Find where the given text appears and provide that cell's center as [X, Y] coordinate. 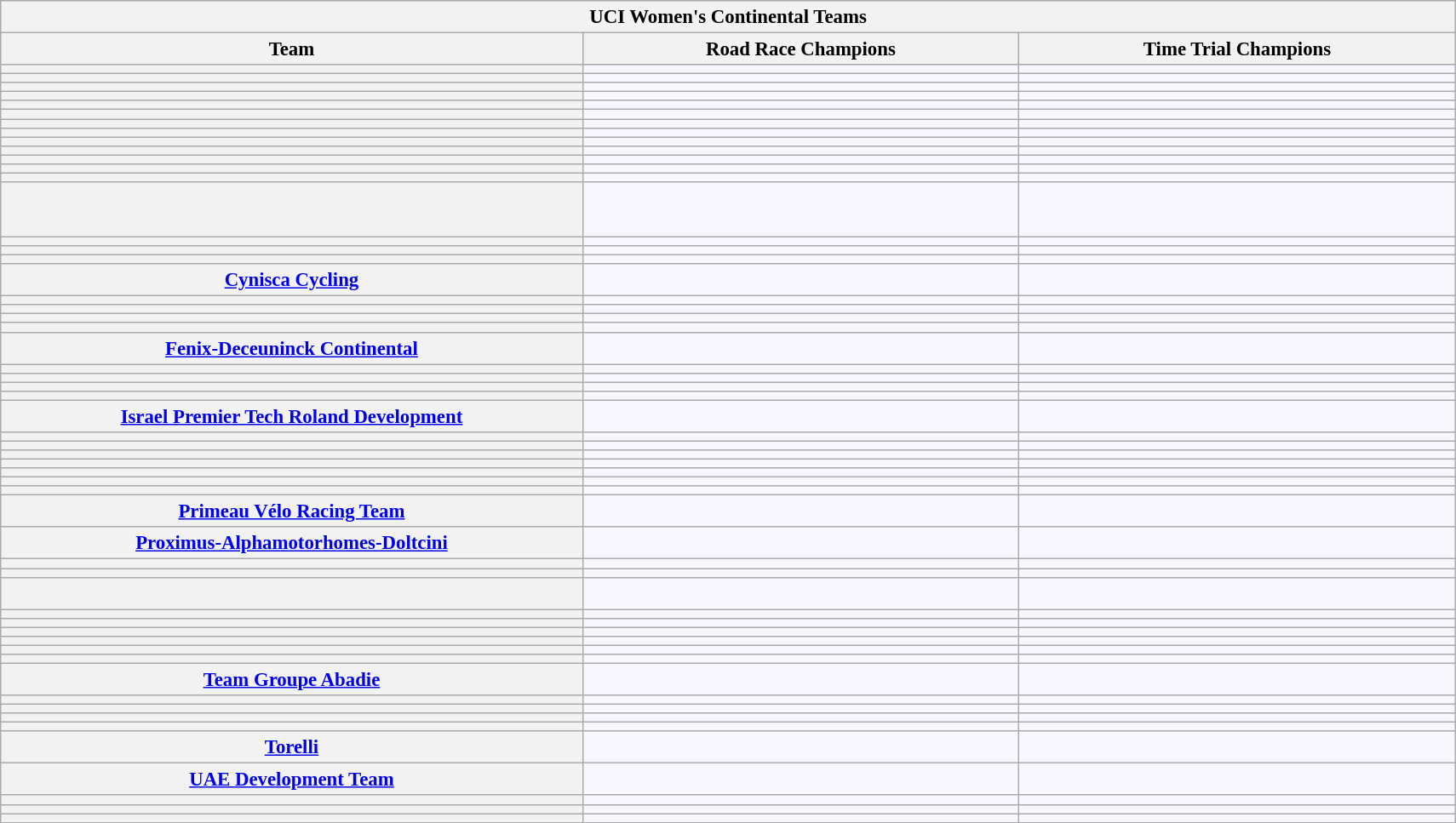
Team [291, 49]
Time Trial Champions [1238, 49]
Torelli [291, 747]
UAE Development Team [291, 780]
Proximus-Alphamotorhomes-Doltcini [291, 544]
Israel Premier Tech Roland Development [291, 416]
Team Groupe Abadie [291, 679]
Fenix-Deceuninck Continental [291, 348]
Cynisca Cycling [291, 280]
UCI Women's Continental Teams [728, 17]
Road Race Champions [800, 49]
Primeau Vélo Racing Team [291, 512]
